Scan for the cell matching the given text and deliver its (x, y) coordinate at center. 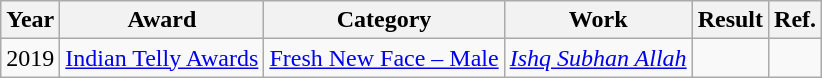
Work (598, 20)
Ishq Subhan Allah (598, 58)
Category (384, 20)
Ref. (796, 20)
Result (730, 20)
Indian Telly Awards (162, 58)
Year (30, 20)
Fresh New Face – Male (384, 58)
Award (162, 20)
2019 (30, 58)
